Return [x, y] of the center of cell containing provided text 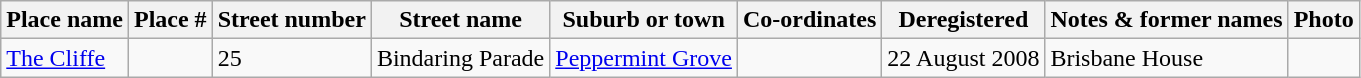
Suburb or town [644, 20]
Notes & former names [1166, 20]
Place # [170, 20]
Street number [292, 20]
22 August 2008 [964, 58]
Brisbane House [1166, 58]
Bindaring Parade [460, 58]
Place name [65, 20]
Deregistered [964, 20]
Photo [1324, 20]
Peppermint Grove [644, 58]
Street name [460, 20]
Co-ordinates [809, 20]
25 [292, 58]
The Cliffe [65, 58]
